Capture the cell that displays the provided text and extract its (X, Y) central coordinate. 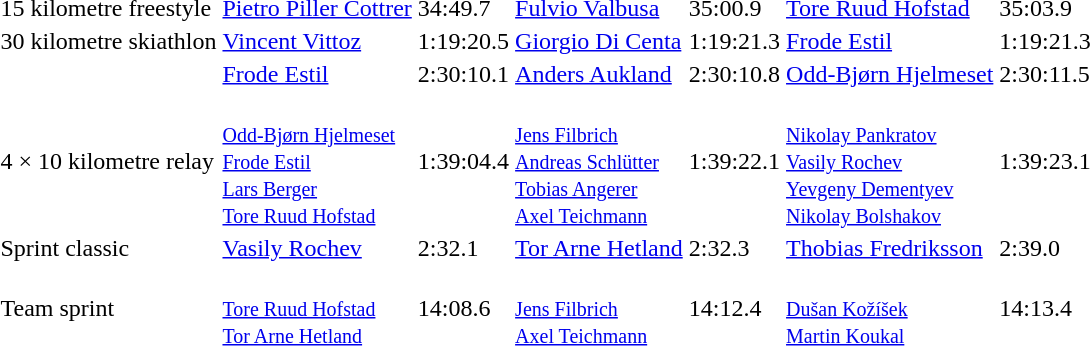
2:30:10.8 (734, 74)
2:30:10.1 (463, 74)
1:39:04.4 (463, 161)
1:19:20.5 (463, 41)
Odd-Bjørn Hjelmeset (890, 74)
Nikolay PankratovVasily RochevYevgeny DementyevNikolay Bolshakov (890, 161)
Vasily Rochev (317, 248)
1:19:21.3 (734, 41)
2:32.1 (463, 248)
Thobias Fredriksson (890, 248)
Giorgio Di Centa (600, 41)
Odd-Bjørn HjelmesetFrode EstilLars BergerTore Ruud Hofstad (317, 161)
1:39:22.1 (734, 161)
2:32.3 (734, 248)
Jens FilbrichAndreas SchlütterTobias AngererAxel Teichmann (600, 161)
Vincent Vittoz (317, 41)
Tor Arne Hetland (600, 248)
Anders Aukland (600, 74)
